Identify which cell holds the provided text, then report its [X, Y] central coordinate. 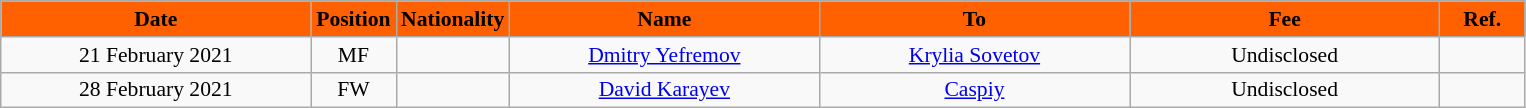
Fee [1285, 19]
Name [664, 19]
Position [354, 19]
Date [156, 19]
Ref. [1482, 19]
Caspiy [974, 90]
FW [354, 90]
MF [354, 55]
To [974, 19]
Nationality [452, 19]
21 February 2021 [156, 55]
28 February 2021 [156, 90]
David Karayev [664, 90]
Krylia Sovetov [974, 55]
Dmitry Yefremov [664, 55]
